Detect which cell encompasses the target text, then output its (X, Y) center coordinate. 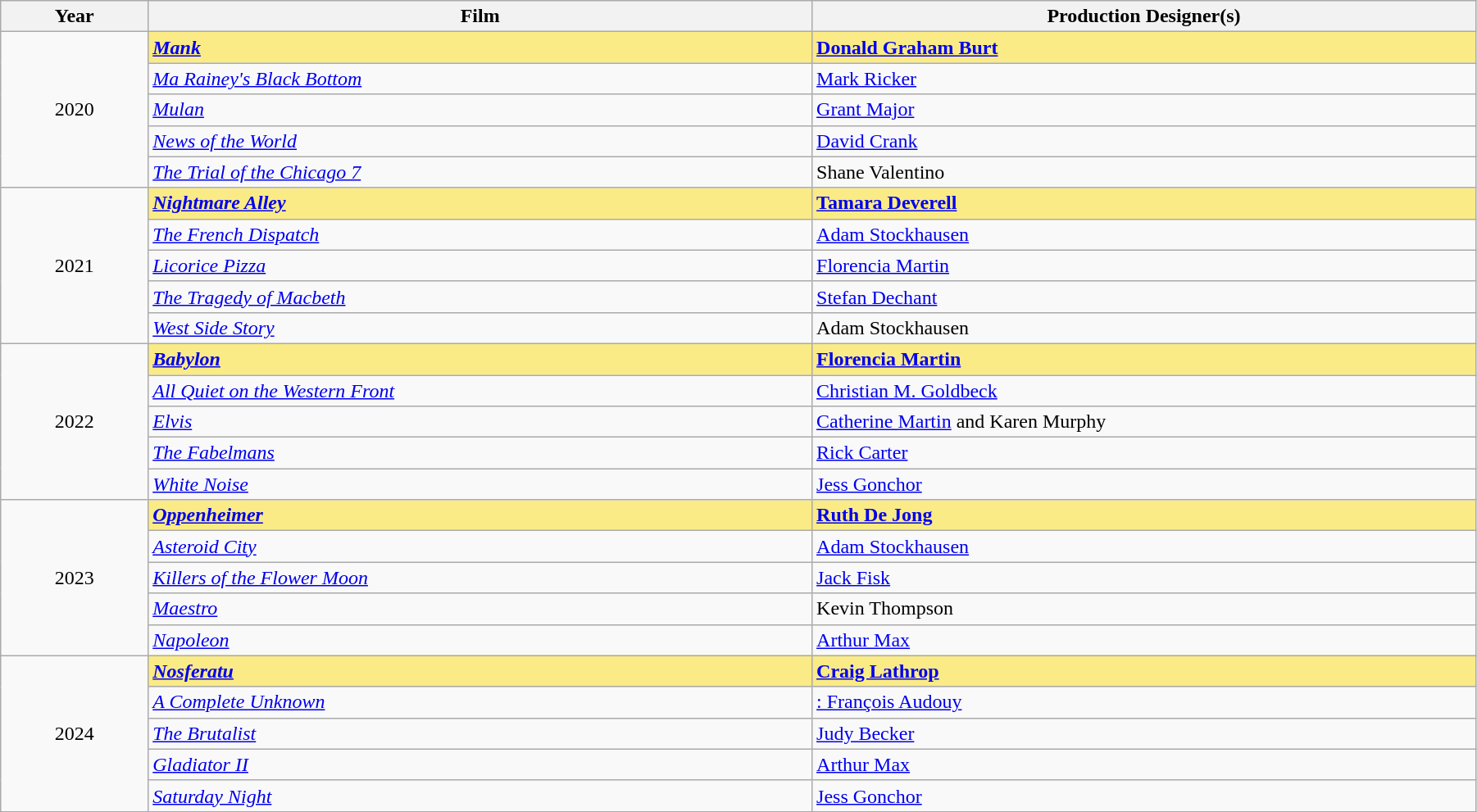
Stefan Dechant (1144, 297)
Asteroid City (480, 547)
The Trial of the Chicago 7 (480, 172)
Ruth De Jong (1144, 515)
Shane Valentino (1144, 172)
Year (75, 16)
White Noise (480, 484)
Nightmare Alley (480, 203)
Judy Becker (1144, 733)
Killers of the Flower Moon (480, 578)
2024 (75, 733)
West Side Story (480, 328)
The Brutalist (480, 733)
All Quiet on the Western Front (480, 391)
News of the World (480, 141)
Rick Carter (1144, 453)
Ma Rainey's Black Bottom (480, 79)
Kevin Thompson (1144, 609)
2023 (75, 578)
Maestro (480, 609)
Napoleon (480, 640)
Gladiator II (480, 764)
Mark Ricker (1144, 79)
The French Dispatch (480, 234)
Oppenheimer (480, 515)
Craig Lathrop (1144, 671)
Jack Fisk (1144, 578)
Mulan (480, 110)
A Complete Unknown (480, 702)
Nosferatu (480, 671)
2022 (75, 421)
Film (480, 16)
Elvis (480, 422)
Catherine Martin and Karen Murphy (1144, 422)
Grant Major (1144, 110)
: François Audouy (1144, 702)
2021 (75, 265)
Licorice Pizza (480, 265)
Christian M. Goldbeck (1144, 391)
Production Designer(s) (1144, 16)
2020 (75, 110)
Tamara Deverell (1144, 203)
Mank (480, 48)
Saturday Night (480, 796)
Babylon (480, 359)
The Tragedy of Macbeth (480, 297)
The Fabelmans (480, 453)
David Crank (1144, 141)
Donald Graham Burt (1144, 48)
